Determine the [X, Y] coordinate at the center of the cell enclosing the given text.  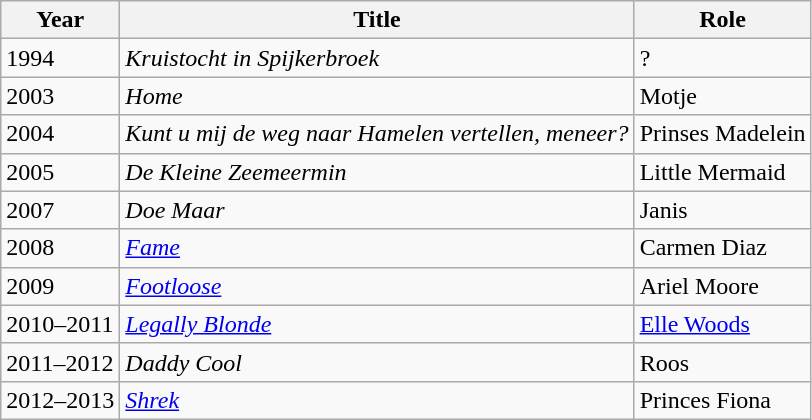
Kruistocht in Spijkerbroek [377, 58]
2005 [60, 172]
Carmen Diaz [722, 248]
Home [377, 96]
2010–2011 [60, 324]
Kunt u mij de weg naar Hamelen vertellen, meneer? [377, 134]
Elle Woods [722, 324]
2011–2012 [60, 362]
Footloose [377, 286]
Shrek [377, 400]
2008 [60, 248]
Ariel Moore [722, 286]
Princes Fiona [722, 400]
Janis [722, 210]
De Kleine Zeemeermin [377, 172]
2003 [60, 96]
2007 [60, 210]
1994 [60, 58]
2012–2013 [60, 400]
Title [377, 20]
Role [722, 20]
Fame [377, 248]
Legally Blonde [377, 324]
2009 [60, 286]
2004 [60, 134]
Little Mermaid [722, 172]
Doe Maar [377, 210]
Daddy Cool [377, 362]
Prinses Madelein [722, 134]
? [722, 58]
Year [60, 20]
Motje [722, 96]
Roos [722, 362]
